Find where the given text appears and provide that cell's center as [X, Y] coordinate. 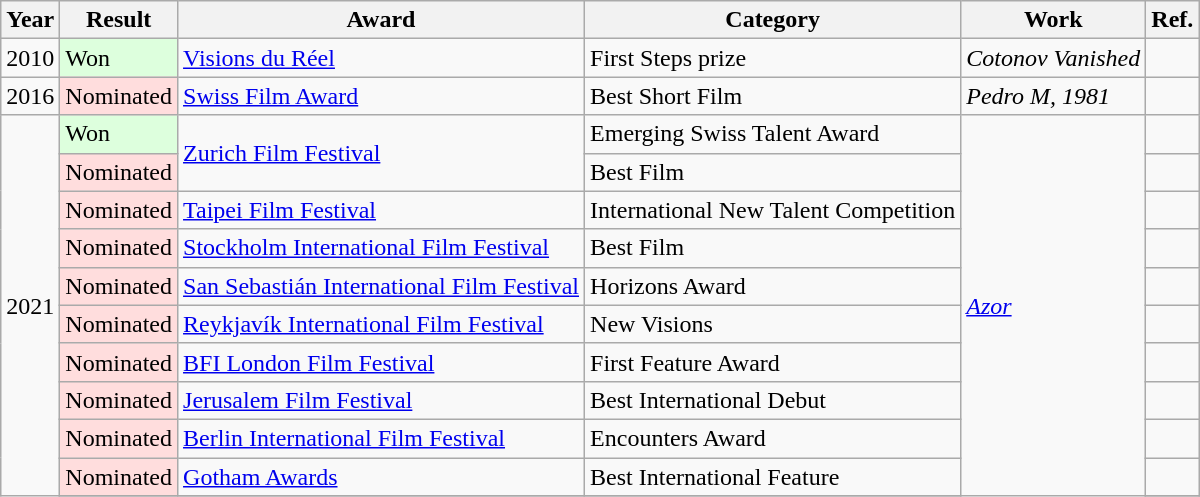
Swiss Film Award [382, 96]
Stockholm International Film Festival [382, 248]
Emerging Swiss Talent Award [773, 134]
Horizons Award [773, 286]
2016 [30, 96]
Year [30, 20]
Berlin International Film Festival [382, 438]
Encounters Award [773, 438]
BFI London Film Festival [382, 362]
Pedro M, 1981 [1054, 96]
Best Short Film [773, 96]
Azor [1054, 306]
Award [382, 20]
Work [1054, 20]
Ref. [1172, 20]
2021 [30, 306]
First Steps prize [773, 58]
Reykjavík International Film Festival [382, 324]
San Sebastián International Film Festival [382, 286]
Zurich Film Festival [382, 153]
First Feature Award [773, 362]
New Visions [773, 324]
Taipei Film Festival [382, 210]
Result [119, 20]
International New Talent Competition [773, 210]
Jerusalem Film Festival [382, 400]
Category [773, 20]
Visions du Réel [382, 58]
Cotonov Vanished [1054, 58]
Best International Debut [773, 400]
Best International Feature [773, 477]
Gotham Awards [382, 477]
2010 [30, 58]
